Pinpoint the cell where the given text exists, returning its (x, y) midpoint coordinate. 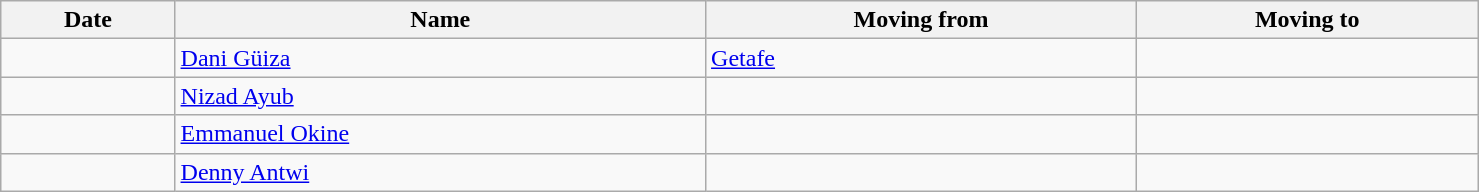
Date (88, 20)
Denny Antwi (440, 172)
Name (440, 20)
Moving from (922, 20)
Getafe (922, 58)
Dani Güiza (440, 58)
Emmanuel Okine (440, 134)
Moving to (1307, 20)
Nizad Ayub (440, 96)
